Search for the cell housing the specified text and yield its (X, Y) center coordinate. 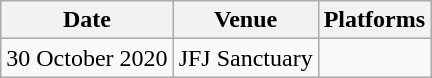
30 October 2020 (87, 58)
Platforms (374, 20)
Date (87, 20)
JFJ Sanctuary (246, 58)
Venue (246, 20)
